Detect which cell encompasses the target text, then output its (x, y) center coordinate. 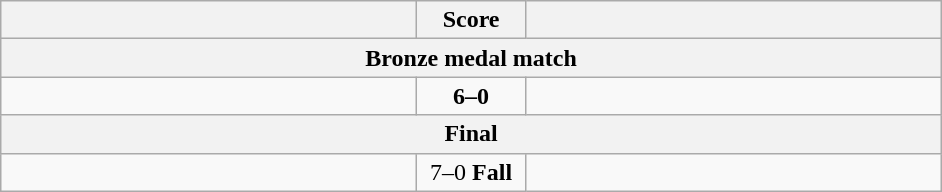
Final (472, 134)
7–0 Fall (472, 172)
Score (472, 20)
Bronze medal match (472, 58)
6–0 (472, 96)
